Locate the cell with the specified text and output its [x, y] center coordinate. 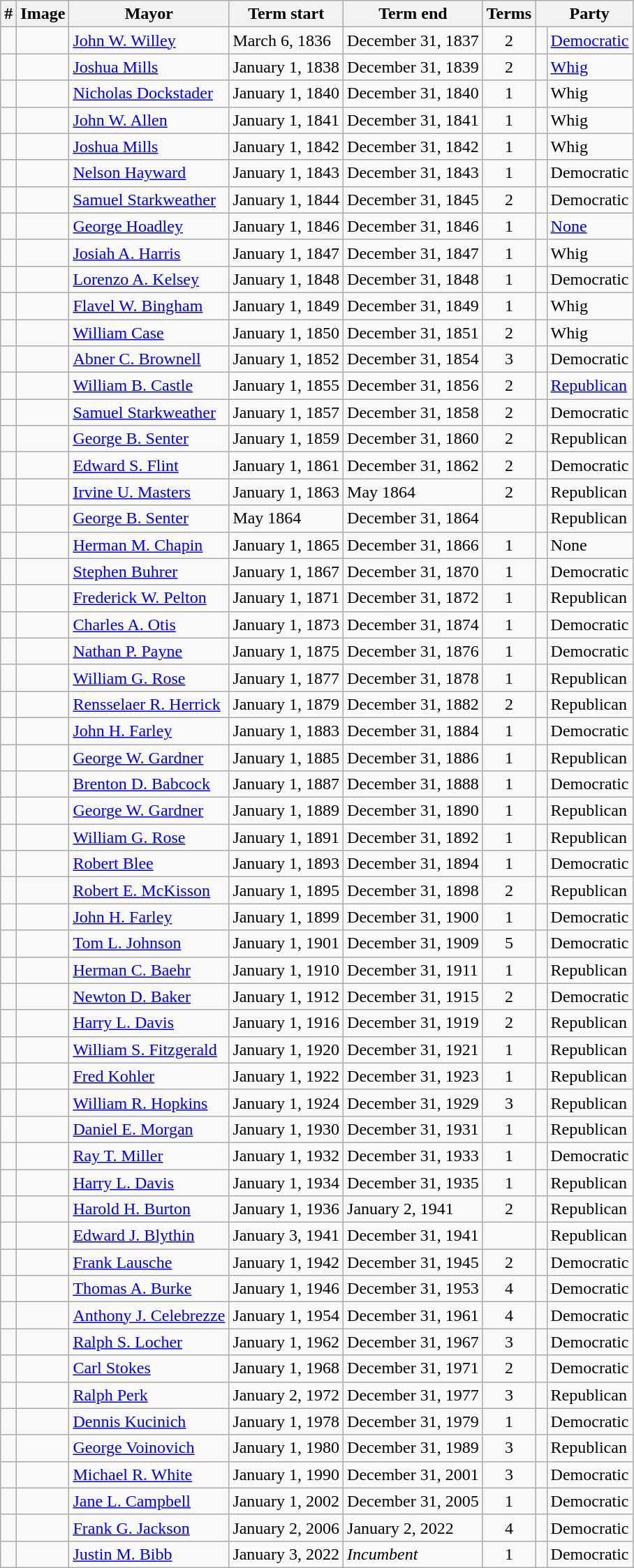
January 1, 1855 [286, 386]
January 1, 1954 [286, 1315]
January 1, 1899 [286, 917]
January 1, 1844 [286, 200]
Robert E. McKisson [149, 890]
Image [43, 14]
Nathan P. Payne [149, 651]
Ralph Perk [149, 1395]
January 1, 1916 [286, 1023]
December 31, 1892 [413, 837]
January 1, 1852 [286, 359]
Incumbent [413, 1554]
December 31, 1923 [413, 1076]
January 1, 1842 [286, 147]
January 1, 1873 [286, 625]
January 1, 1942 [286, 1262]
Nelson Hayward [149, 173]
Frank G. Jackson [149, 1528]
John W. Allen [149, 120]
December 31, 1900 [413, 917]
December 31, 1842 [413, 147]
January 1, 1861 [286, 465]
December 31, 1888 [413, 784]
Michael R. White [149, 1474]
January 1, 1885 [286, 757]
January 1, 1887 [286, 784]
January 1, 1968 [286, 1368]
Abner C. Brownell [149, 359]
Irvine U. Masters [149, 492]
January 2, 2022 [413, 1528]
Tom L. Johnson [149, 943]
William S. Fitzgerald [149, 1050]
December 31, 1953 [413, 1289]
December 31, 1870 [413, 572]
December 31, 1909 [413, 943]
December 31, 1971 [413, 1368]
January 1, 1867 [286, 572]
January 1, 1875 [286, 651]
January 1, 1895 [286, 890]
December 31, 1858 [413, 412]
January 1, 1879 [286, 704]
Terms [509, 14]
Nicholas Dockstader [149, 94]
Edward S. Flint [149, 465]
January 1, 1932 [286, 1156]
January 1, 1850 [286, 333]
December 31, 1847 [413, 253]
December 31, 1898 [413, 890]
January 1, 1893 [286, 864]
December 31, 1911 [413, 970]
December 31, 1989 [413, 1448]
December 31, 1851 [413, 333]
January 1, 1930 [286, 1129]
Charles A. Otis [149, 625]
December 31, 1837 [413, 40]
January 1, 1859 [286, 439]
December 31, 1884 [413, 731]
December 31, 1931 [413, 1129]
Rensselaer R. Herrick [149, 704]
Daniel E. Morgan [149, 1129]
Stephen Buhrer [149, 572]
Mayor [149, 14]
George Hoadley [149, 226]
December 31, 1979 [413, 1421]
January 1, 1840 [286, 94]
Anthony J. Celebrezze [149, 1315]
Ray T. Miller [149, 1156]
December 31, 1961 [413, 1315]
January 1, 1901 [286, 943]
December 31, 1854 [413, 359]
January 1, 1912 [286, 996]
December 31, 1945 [413, 1262]
Thomas A. Burke [149, 1289]
December 31, 1856 [413, 386]
December 31, 1846 [413, 226]
January 1, 1877 [286, 678]
December 31, 2005 [413, 1501]
Ralph S. Locher [149, 1342]
December 31, 1915 [413, 996]
December 31, 1921 [413, 1050]
December 31, 1872 [413, 598]
December 31, 1841 [413, 120]
January 1, 1980 [286, 1448]
January 1, 1910 [286, 970]
January 1, 1990 [286, 1474]
January 1, 1978 [286, 1421]
December 31, 1876 [413, 651]
George Voinovich [149, 1448]
January 1, 2002 [286, 1501]
Lorenzo A. Kelsey [149, 279]
John W. Willey [149, 40]
January 1, 1883 [286, 731]
December 31, 1860 [413, 439]
January 3, 1941 [286, 1236]
March 6, 1836 [286, 40]
January 3, 2022 [286, 1554]
Party [589, 14]
Josiah A. Harris [149, 253]
January 1, 1857 [286, 412]
December 31, 1864 [413, 518]
Robert Blee [149, 864]
January 2, 1972 [286, 1395]
January 1, 1849 [286, 306]
January 1, 1924 [286, 1103]
January 2, 1941 [413, 1209]
William Case [149, 333]
Newton D. Baker [149, 996]
Herman C. Baehr [149, 970]
Edward J. Blythin [149, 1236]
January 1, 1865 [286, 545]
December 31, 1840 [413, 94]
Term start [286, 14]
December 31, 1878 [413, 678]
Fred Kohler [149, 1076]
January 2, 2006 [286, 1528]
December 31, 1874 [413, 625]
William R. Hopkins [149, 1103]
December 31, 1919 [413, 1023]
January 1, 1946 [286, 1289]
Harold H. Burton [149, 1209]
January 1, 1863 [286, 492]
December 31, 2001 [413, 1474]
December 31, 1967 [413, 1342]
Carl Stokes [149, 1368]
Flavel W. Bingham [149, 306]
December 31, 1929 [413, 1103]
Brenton D. Babcock [149, 784]
January 1, 1871 [286, 598]
December 31, 1866 [413, 545]
December 31, 1894 [413, 864]
Term end [413, 14]
January 1, 1922 [286, 1076]
January 1, 1889 [286, 811]
January 1, 1847 [286, 253]
January 1, 1962 [286, 1342]
January 1, 1846 [286, 226]
December 31, 1849 [413, 306]
William B. Castle [149, 386]
Dennis Kucinich [149, 1421]
January 1, 1843 [286, 173]
January 1, 1841 [286, 120]
December 31, 1977 [413, 1395]
Herman M. Chapin [149, 545]
December 31, 1843 [413, 173]
Frank Lausche [149, 1262]
December 31, 1941 [413, 1236]
December 31, 1933 [413, 1156]
December 31, 1882 [413, 704]
December 31, 1862 [413, 465]
December 31, 1935 [413, 1183]
December 31, 1890 [413, 811]
Justin M. Bibb [149, 1554]
December 31, 1845 [413, 200]
December 31, 1886 [413, 757]
Frederick W. Pelton [149, 598]
5 [509, 943]
December 31, 1848 [413, 279]
January 1, 1936 [286, 1209]
January 1, 1848 [286, 279]
Jane L. Campbell [149, 1501]
January 1, 1920 [286, 1050]
January 1, 1838 [286, 67]
December 31, 1839 [413, 67]
January 1, 1934 [286, 1183]
# [8, 14]
January 1, 1891 [286, 837]
